Locate the cell with the specified text and output its [x, y] center coordinate. 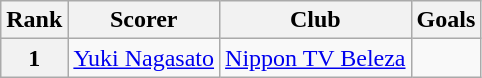
Club [316, 20]
Yuki Nagasato [144, 58]
Nippon TV Beleza [316, 58]
1 [34, 58]
Scorer [144, 20]
Rank [34, 20]
Goals [446, 20]
